Identify which cell holds the provided text, then report its (X, Y) central coordinate. 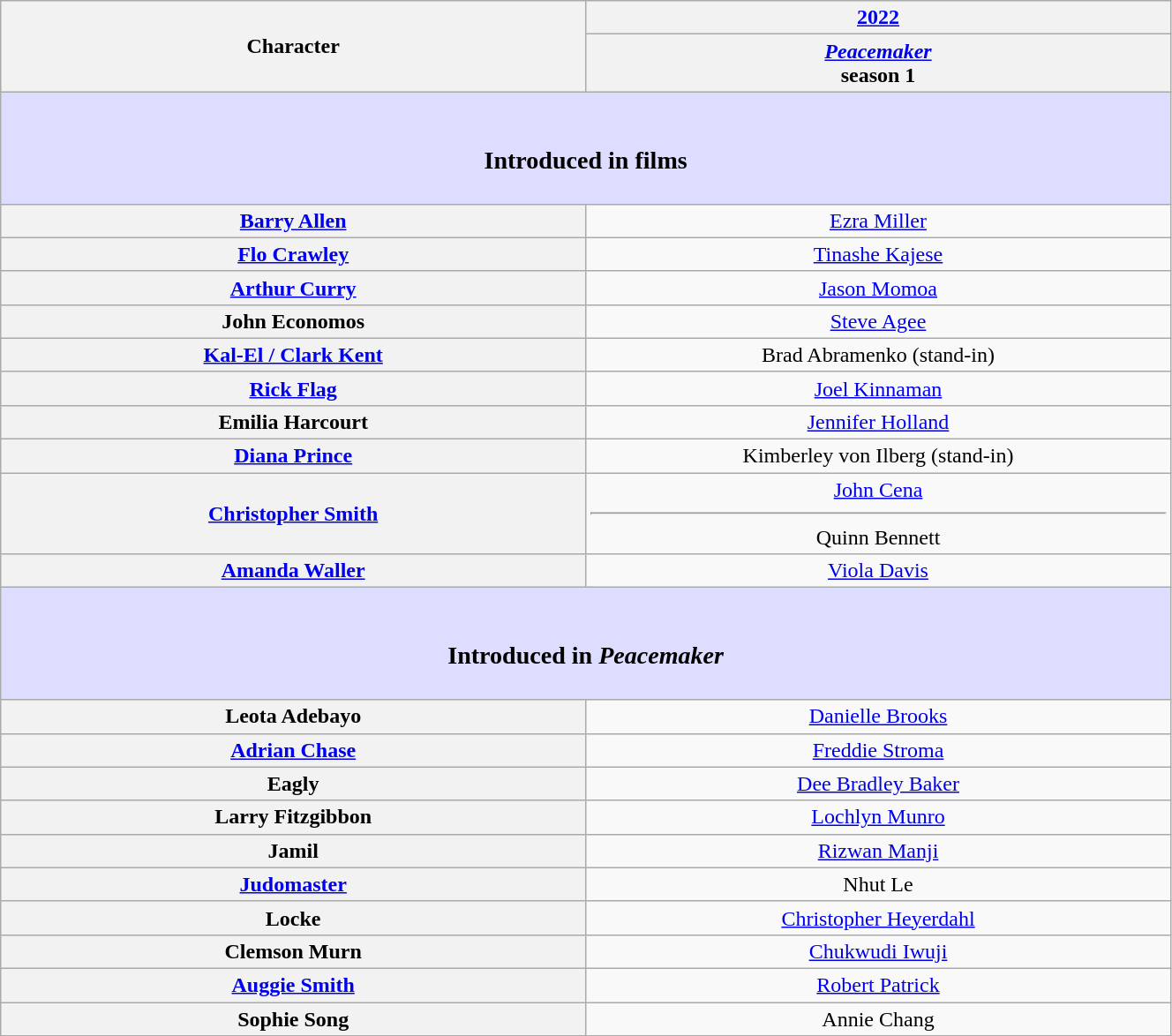
Auggie Smith (293, 985)
Chukwudi Iwuji (879, 951)
Sophie Song (293, 1019)
Introduced in films (586, 148)
Locke (293, 918)
Eagly (293, 784)
2022 (879, 18)
Kal-El / Clark Kent (293, 355)
Clemson Murn (293, 951)
Barry Allen (293, 221)
Joel Kinnaman (879, 388)
Larry Fitzgibbon (293, 817)
Character (293, 46)
Brad Abramenko (stand-in) (879, 355)
Kimberley von Ilberg (stand-in) (879, 456)
Dee Bradley Baker (879, 784)
Jamil (293, 851)
Jason Momoa (879, 288)
Rick Flag (293, 388)
Arthur Curry (293, 288)
Tinashe Kajese (879, 254)
Freddie Stroma (879, 750)
John Economos (293, 321)
Nhut Le (879, 884)
Christopher Smith (293, 514)
Diana Prince (293, 456)
Ezra Miller (879, 221)
Viola Davis (879, 571)
Leota Adebayo (293, 717)
Adrian Chase (293, 750)
John CenaQuinn Bennett (879, 514)
Lochlyn Munro (879, 817)
Steve Agee (879, 321)
Flo Crawley (293, 254)
Introduced in Peacemaker (586, 644)
Rizwan Manji (879, 851)
Christopher Heyerdahl (879, 918)
Annie Chang (879, 1019)
Danielle Brooks (879, 717)
Jennifer Holland (879, 422)
Emilia Harcourt (293, 422)
Judomaster (293, 884)
Robert Patrick (879, 985)
Peacemakerseason 1 (879, 64)
Amanda Waller (293, 571)
